Determine the (x, y) coordinate at the center of the cell enclosing the given text.  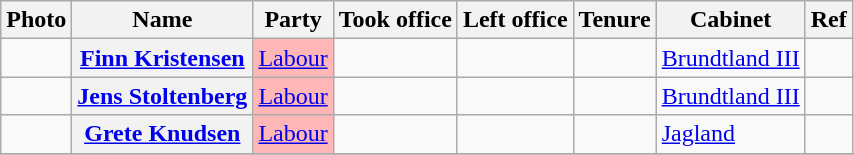
Cabinet (730, 20)
Photo (36, 20)
Tenure (614, 20)
Party (293, 20)
Name (162, 20)
Left office (515, 20)
Jens Stoltenberg (162, 96)
Ref (828, 20)
Jagland (730, 134)
Took office (395, 20)
Grete Knudsen (162, 134)
Finn Kristensen (162, 58)
